Capture the cell that displays the provided text and extract its [x, y] central coordinate. 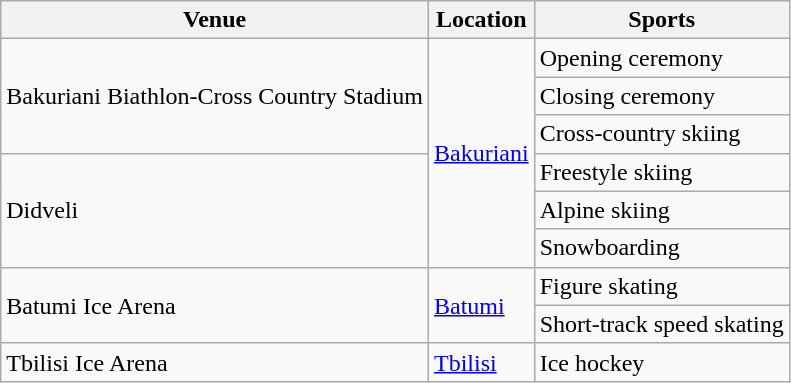
Tbilisi [481, 362]
Ice hockey [662, 362]
Bakuriani Biathlon-Cross Country Stadium [215, 96]
Short-track speed skating [662, 324]
Venue [215, 20]
Figure skating [662, 286]
Batumi [481, 305]
Didveli [215, 210]
Cross-country skiing [662, 134]
Bakuriani [481, 153]
Opening ceremony [662, 58]
Snowboarding [662, 248]
Sports [662, 20]
Alpine skiing [662, 210]
Freestyle skiing [662, 172]
Batumi Ice Arena [215, 305]
Tbilisi Ice Arena [215, 362]
Closing ceremony [662, 96]
Location [481, 20]
